Determine the (x, y) coordinate at the center of the cell enclosing the given text.  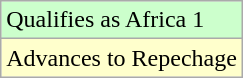
Advances to Repechage (122, 58)
Qualifies as Africa 1 (122, 20)
